Pinpoint the cell where the given text exists, returning its (X, Y) midpoint coordinate. 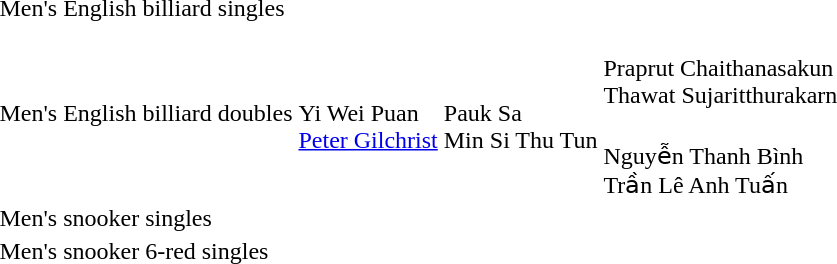
Pauk SaMin Si Thu Tun (520, 113)
Yi Wei PuanPeter Gilchrist (368, 113)
